Identify which cell holds the provided text, then report its [X, Y] central coordinate. 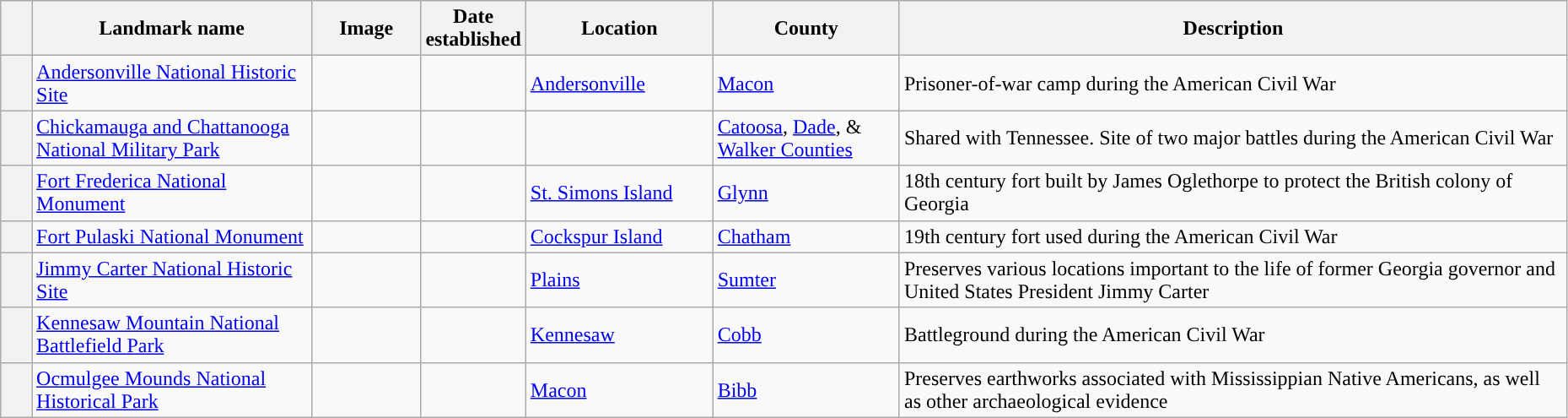
St. Simons Island [619, 193]
Ocmulgee Mounds National Historical Park [172, 390]
Image [366, 29]
Fort Frederica National Monument [172, 193]
Preserves various locations important to the life of former Georgia governor and United States President Jimmy Carter [1233, 280]
Chatham [806, 236]
Bibb [806, 390]
Description [1233, 29]
Date established [473, 29]
Jimmy Carter National Historic Site [172, 280]
Cockspur Island [619, 236]
Glynn [806, 193]
Prisoner-of-war camp during the American Civil War [1233, 83]
Chickamauga and Chattanooga National Military Park [172, 138]
19th century fort used during the American Civil War [1233, 236]
Andersonville National Historic Site [172, 83]
Sumter [806, 280]
County [806, 29]
18th century fort built by James Oglethorpe to protect the British colony of Georgia [1233, 193]
Kennesaw Mountain National Battlefield Park [172, 334]
Fort Pulaski National Monument [172, 236]
Preserves earthworks associated with Mississippian Native Americans, as well as other archaeological evidence [1233, 390]
Battleground during the American Civil War [1233, 334]
Landmark name [172, 29]
Plains [619, 280]
Location [619, 29]
Catoosa, Dade, & Walker Counties [806, 138]
Kennesaw [619, 334]
Andersonville [619, 83]
Shared with Tennessee. Site of two major battles during the American Civil War [1233, 138]
Cobb [806, 334]
